Locate the cell with the specified text and output its [x, y] center coordinate. 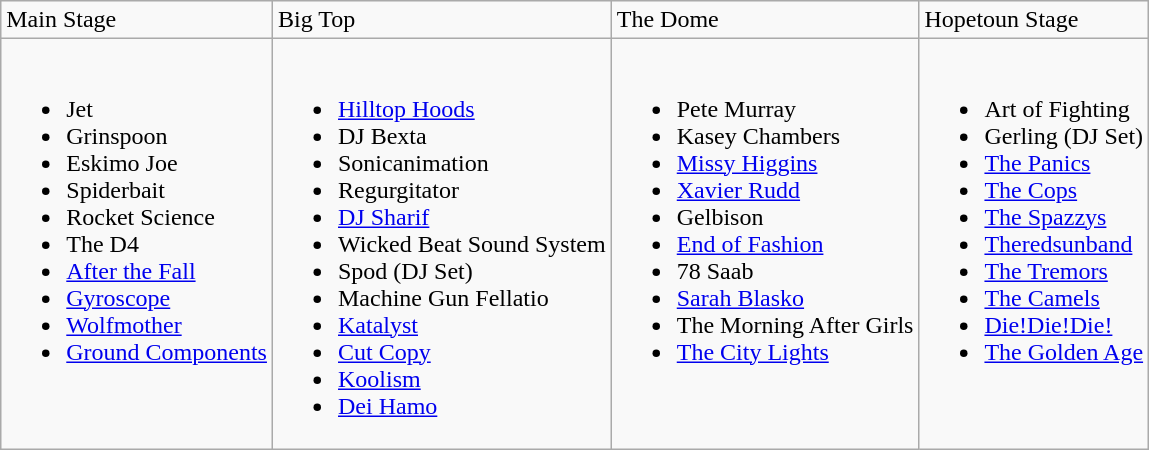
Art of FightingGerling (DJ Set)The PanicsThe CopsThe SpazzysTheredsunbandThe TremorsThe CamelsDie!Die!Die!The Golden Age [1034, 244]
JetGrinspoonEskimo JoeSpiderbaitRocket ScienceThe D4After the FallGyroscopeWolfmotherGround Components [137, 244]
Pete MurrayKasey ChambersMissy HigginsXavier RuddGelbisonEnd of Fashion78 SaabSarah BlaskoThe Morning After GirlsThe City Lights [765, 244]
Hopetoun Stage [1034, 20]
Big Top [442, 20]
Main Stage [137, 20]
The Dome [765, 20]
Hilltop HoodsDJ BextaSonicanimationRegurgitatorDJ SharifWicked Beat Sound SystemSpod (DJ Set)Machine Gun FellatioKatalystCut CopyKoolismDei Hamo [442, 244]
